Return the [x, y] coordinate for the center point of the cell that contains the specified text.  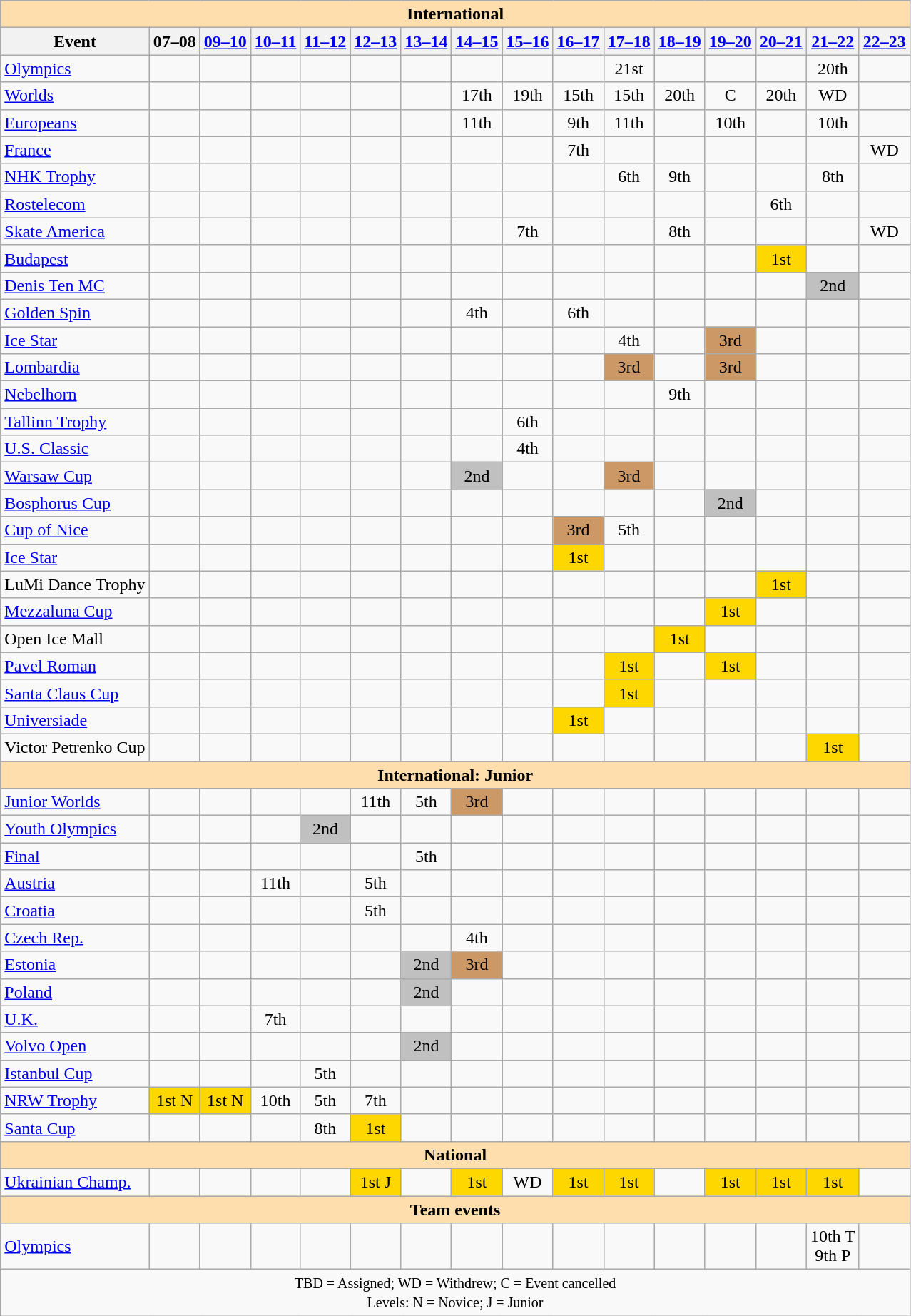
International [455, 14]
Volvo Open [75, 1046]
Skate America [75, 231]
Victor Petrenko Cup [75, 747]
Istanbul Cup [75, 1073]
Denis Ten MC [75, 285]
07–08 [174, 41]
International: Junior [455, 774]
Tallinn Trophy [75, 422]
U.K. [75, 1019]
Budapest [75, 258]
Mezzaluna Cup [75, 612]
Event [75, 41]
19–20 [731, 41]
1st J [375, 1182]
Universiade [75, 720]
Europeans [75, 123]
10th T 9th P [833, 1246]
09–10 [225, 41]
NRW Trophy [75, 1100]
18–19 [679, 41]
Austria [75, 884]
15–16 [528, 41]
Lombardia [75, 368]
11–12 [325, 41]
Rostelecom [75, 204]
Bosphorus Cup [75, 503]
Open Ice Mall [75, 639]
NHK Trophy [75, 177]
LuMi Dance Trophy [75, 584]
Santa Cup [75, 1128]
14–15 [477, 41]
22–23 [885, 41]
Estonia [75, 965]
Santa Claus Cup [75, 693]
17–18 [629, 41]
TBD = Assigned; WD = Withdrew; C = Event cancelled Levels: N = Novice; J = Junior [455, 1293]
16–17 [578, 41]
13–14 [427, 41]
Nebelhorn [75, 395]
Junior Worlds [75, 802]
21st [629, 69]
17th [477, 96]
12–13 [375, 41]
France [75, 150]
Worlds [75, 96]
Croatia [75, 911]
Cup of Nice [75, 530]
19th [528, 96]
U.S. Classic [75, 449]
C [731, 96]
Poland [75, 992]
National [455, 1155]
Golden Spin [75, 313]
10–11 [275, 41]
Ukrainian Champ. [75, 1182]
21–22 [833, 41]
Final [75, 856]
20–21 [780, 41]
Team events [455, 1210]
Warsaw Cup [75, 476]
Youth Olympics [75, 829]
Pavel Roman [75, 666]
Czech Rep. [75, 938]
